Return the (x, y) coordinate for the center point of the cell that contains the specified text.  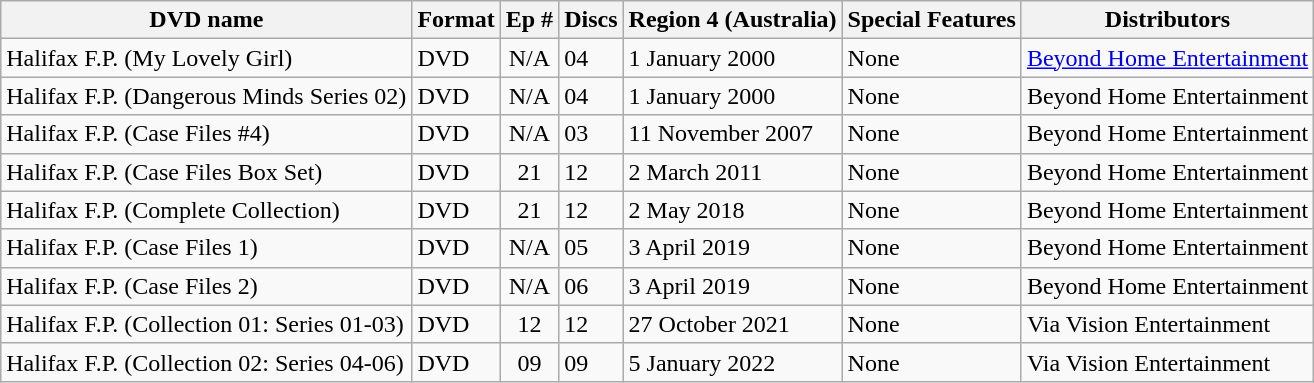
Halifax F.P. (Complete Collection) (206, 210)
Halifax F.P. (Collection 02: Series 04-06) (206, 362)
Halifax F.P. (Dangerous Minds Series 02) (206, 96)
Halifax F.P. (Case Files 2) (206, 286)
Halifax F.P. (Case Files 1) (206, 248)
Halifax F.P. (Collection 01: Series 01-03) (206, 324)
Region 4 (Australia) (732, 20)
2 May 2018 (732, 210)
05 (591, 248)
5 January 2022 (732, 362)
03 (591, 134)
Halifax F.P. (Case Files #4) (206, 134)
Distributors (1167, 20)
11 November 2007 (732, 134)
06 (591, 286)
Format (456, 20)
27 October 2021 (732, 324)
Ep # (529, 20)
Special Features (932, 20)
2 March 2011 (732, 172)
Halifax F.P. (Case Files Box Set) (206, 172)
Halifax F.P. (My Lovely Girl) (206, 58)
Discs (591, 20)
DVD name (206, 20)
